Extract the (X, Y) coordinate from the center of the cell holding the provided text.  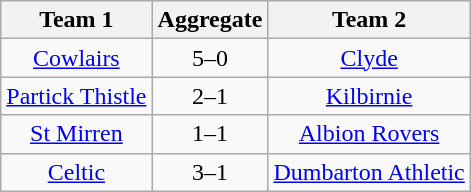
Dumbarton Athletic (369, 172)
Team 1 (76, 20)
Clyde (369, 58)
2–1 (210, 96)
Partick Thistle (76, 96)
3–1 (210, 172)
Kilbirnie (369, 96)
Aggregate (210, 20)
5–0 (210, 58)
Albion Rovers (369, 134)
Team 2 (369, 20)
St Mirren (76, 134)
1–1 (210, 134)
Cowlairs (76, 58)
Celtic (76, 172)
